Determine the [X, Y] coordinate at the center of the cell enclosing the given text.  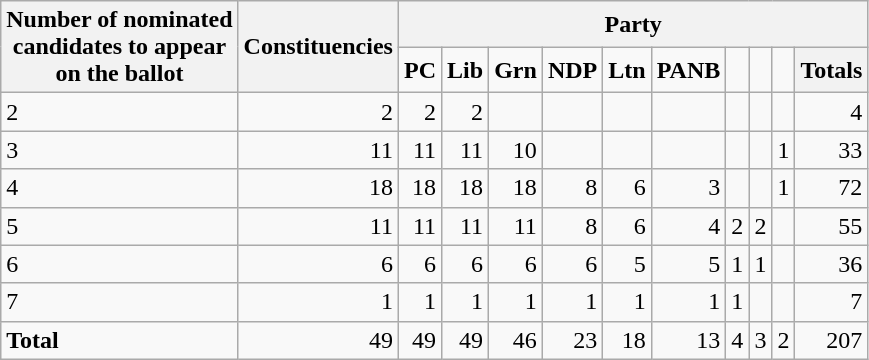
PC [420, 70]
33 [832, 150]
13 [688, 340]
Ltn [627, 70]
10 [516, 150]
23 [572, 340]
207 [832, 340]
Totals [832, 70]
46 [516, 340]
55 [832, 226]
Party [632, 24]
Number of nominatedcandidates to appear on the ballot [120, 47]
Constituencies [318, 47]
PANB [688, 70]
36 [832, 264]
NDP [572, 70]
72 [832, 188]
Total [120, 340]
Lib [466, 70]
Grn [516, 70]
